Provide the [X, Y] coordinate of the cell's center where the given text is located.  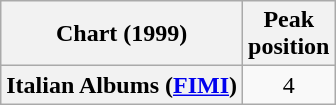
Peakposition [289, 34]
4 [289, 85]
Italian Albums (FIMI) [122, 85]
Chart (1999) [122, 34]
